Capture the cell that displays the provided text and extract its [x, y] central coordinate. 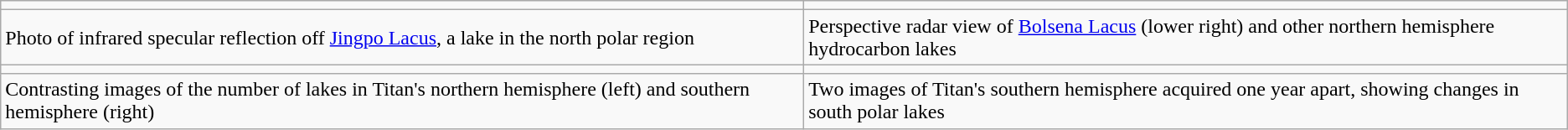
Photo of infrared specular reflection off Jingpo Lacus, a lake in the north polar region [402, 37]
Two images of Titan's southern hemisphere acquired one year apart, showing changes in south polar lakes [1186, 101]
Perspective radar view of Bolsena Lacus (lower right) and other northern hemisphere hydrocarbon lakes [1186, 37]
Contrasting images of the number of lakes in Titan's northern hemisphere (left) and southern hemisphere (right) [402, 101]
